Return the [X, Y] coordinate for the center point of the cell that contains the specified text.  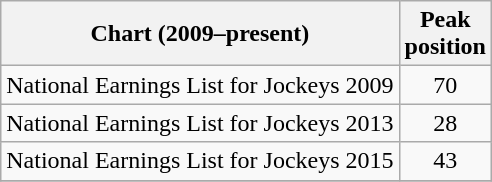
National Earnings List for Jockeys 2015 [200, 161]
National Earnings List for Jockeys 2013 [200, 123]
43 [445, 161]
28 [445, 123]
Peakposition [445, 34]
Chart (2009–present) [200, 34]
70 [445, 85]
National Earnings List for Jockeys 2009 [200, 85]
